For the text-containing cell, return its midpoint in [x, y] coordinate format. 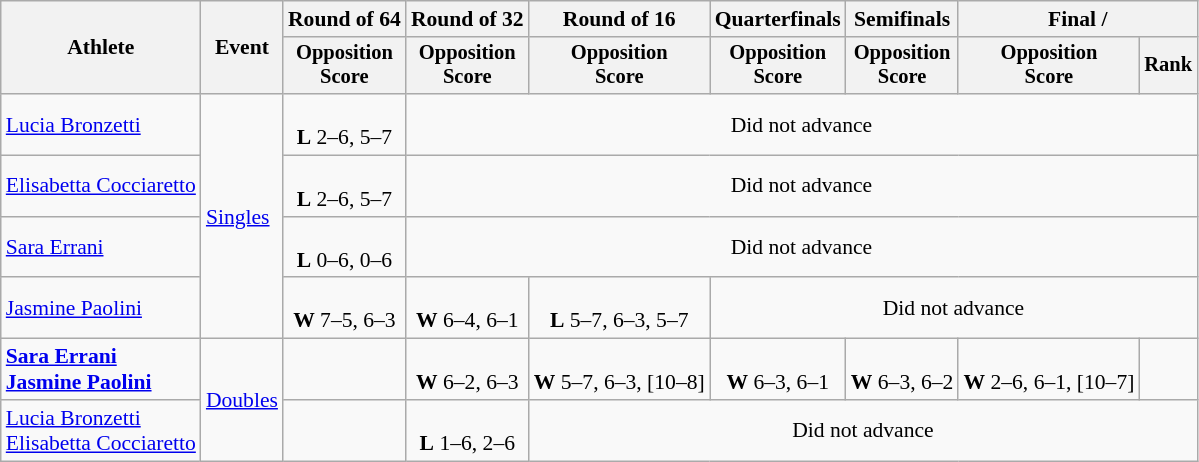
W 2–6, 6–1, [10–7] [1048, 370]
W 5–7, 6–3, [10–8] [620, 370]
W 6–2, 6–3 [468, 370]
Round of 32 [468, 19]
Final / [1078, 19]
Quarterfinals [778, 19]
Doubles [242, 400]
Round of 16 [620, 19]
Semifinals [902, 19]
Singles [242, 216]
Athlete [101, 48]
W 7–5, 6–3 [344, 308]
Rank [1168, 66]
Sara ErraniJasmine Paolini [101, 370]
L 0–6, 0–6 [344, 248]
W 6–4, 6–1 [468, 308]
W 6–3, 6–2 [902, 370]
L 1–6, 2–6 [468, 430]
Sara Errani [101, 248]
Round of 64 [344, 19]
Elisabetta Cocciaretto [101, 186]
L 5–7, 6–3, 5–7 [620, 308]
Lucia BronzettiElisabetta Cocciaretto [101, 430]
Lucia Bronzetti [101, 124]
Event [242, 48]
Jasmine Paolini [101, 308]
W 6–3, 6–1 [778, 370]
